From the cell containing the given text, extract its center point as (X, Y) coordinate. 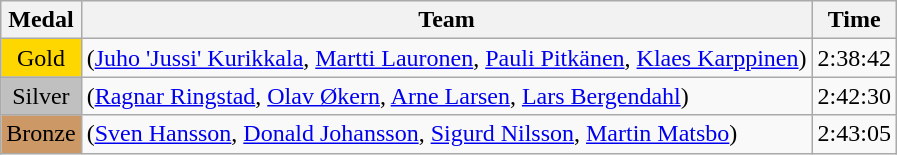
2:38:42 (854, 58)
Team (446, 20)
(Juho 'Jussi' Kurikkala, Martti Lauronen, Pauli Pitkänen, Klaes Karppinen) (446, 58)
(Sven Hansson, Donald Johansson, Sigurd Nilsson, Martin Matsbo) (446, 134)
Gold (41, 58)
2:42:30 (854, 96)
Medal (41, 20)
Bronze (41, 134)
Time (854, 20)
(Ragnar Ringstad, Olav Økern, Arne Larsen, Lars Bergendahl) (446, 96)
Silver (41, 96)
2:43:05 (854, 134)
